Provide the [x, y] coordinate of the cell's center where the given text is located.  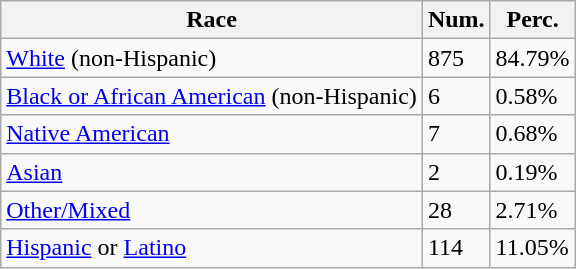
Race [212, 20]
Perc. [532, 20]
2.71% [532, 210]
875 [456, 58]
84.79% [532, 58]
Hispanic or Latino [212, 248]
Asian [212, 172]
0.19% [532, 172]
White (non-Hispanic) [212, 58]
6 [456, 96]
2 [456, 172]
0.68% [532, 134]
Other/Mixed [212, 210]
7 [456, 134]
Num. [456, 20]
0.58% [532, 96]
28 [456, 210]
Black or African American (non-Hispanic) [212, 96]
11.05% [532, 248]
Native American [212, 134]
114 [456, 248]
